From the cell containing the given text, extract its center point as [X, Y] coordinate. 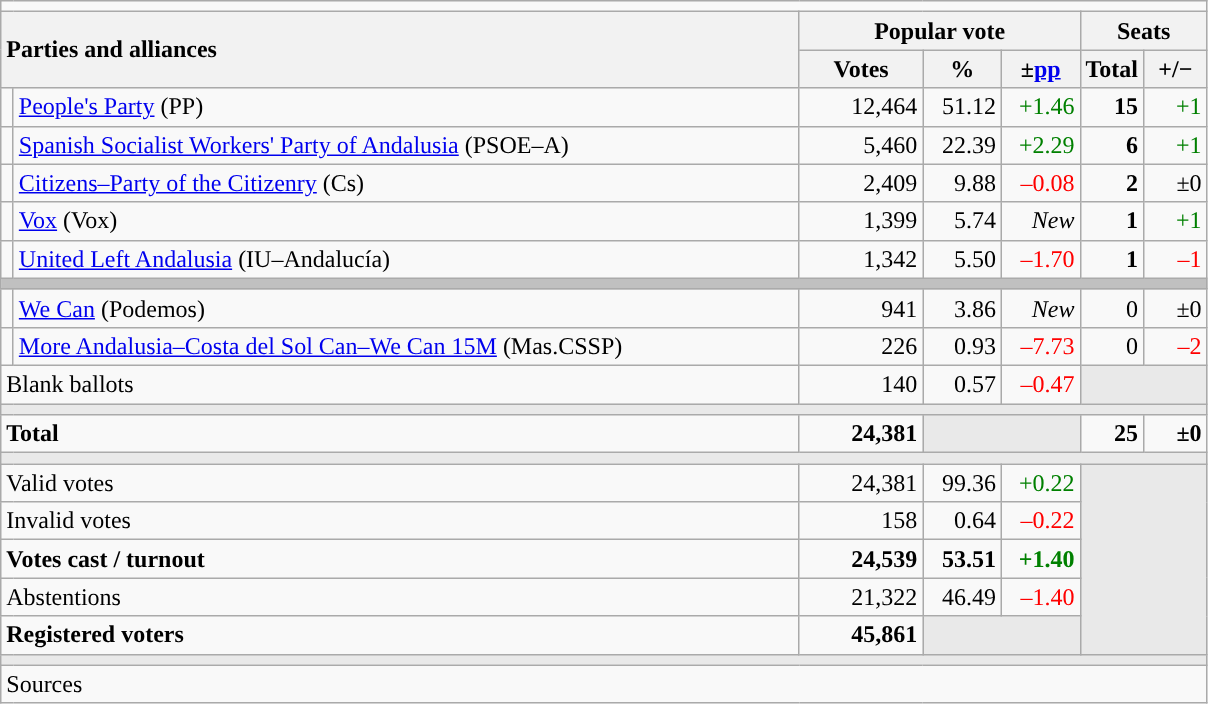
–1.70 [1040, 259]
–7.73 [1040, 346]
Invalid votes [400, 521]
–1.40 [1040, 597]
–0.22 [1040, 521]
941 [861, 308]
–0.08 [1040, 183]
99.36 [962, 483]
158 [861, 521]
2,409 [861, 183]
15 [1112, 107]
+1.46 [1040, 107]
Votes cast / turnout [400, 559]
5.74 [962, 221]
46.49 [962, 597]
Seats [1144, 31]
45,861 [861, 635]
Blank ballots [400, 384]
22.39 [962, 145]
226 [861, 346]
Spanish Socialist Workers' Party of Andalusia (PSOE–A) [406, 145]
±pp [1040, 69]
53.51 [962, 559]
+/− [1176, 69]
1,342 [861, 259]
5.50 [962, 259]
Abstentions [400, 597]
0.57 [962, 384]
People's Party (PP) [406, 107]
21,322 [861, 597]
0.93 [962, 346]
Registered voters [400, 635]
2 [1112, 183]
1,399 [861, 221]
5,460 [861, 145]
Sources [604, 684]
Votes [861, 69]
25 [1112, 434]
More Andalusia–Costa del Sol Can–We Can 15M (Mas.CSSP) [406, 346]
United Left Andalusia (IU–Andalucía) [406, 259]
Parties and alliances [400, 50]
+0.22 [1040, 483]
–1 [1176, 259]
12,464 [861, 107]
Citizens–Party of the Citizenry (Cs) [406, 183]
–0.47 [1040, 384]
24,539 [861, 559]
Valid votes [400, 483]
3.86 [962, 308]
9.88 [962, 183]
+2.29 [1040, 145]
6 [1112, 145]
Popular vote [940, 31]
51.12 [962, 107]
+1.40 [1040, 559]
We Can (Podemos) [406, 308]
–2 [1176, 346]
140 [861, 384]
% [962, 69]
Vox (Vox) [406, 221]
0.64 [962, 521]
